Scan for the cell matching the given text and deliver its [X, Y] coordinate at center. 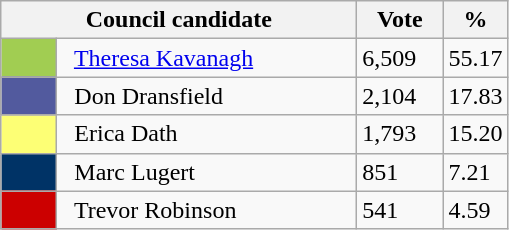
Trevor Robinson [207, 210]
851 [400, 172]
2,104 [400, 96]
Council candidate [179, 20]
Marc Lugert [207, 172]
1,793 [400, 134]
55.17 [476, 58]
15.20 [476, 134]
4.59 [476, 210]
Vote [400, 20]
Don Dransfield [207, 96]
Erica Dath [207, 134]
6,509 [400, 58]
541 [400, 210]
% [476, 20]
Theresa Kavanagh [207, 58]
17.83 [476, 96]
7.21 [476, 172]
